Find where the given text appears and provide that cell's center as (x, y) coordinate. 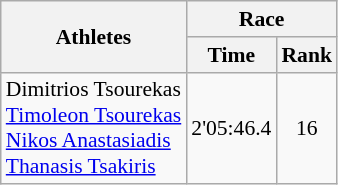
2'05:46.4 (231, 128)
16 (306, 128)
Dimitrios TsourekasTimoleon TsourekasNikos AnastasiadisThanasis Tsakiris (94, 128)
Athletes (94, 36)
Rank (306, 55)
Time (231, 55)
Race (262, 19)
